Detect which cell encompasses the target text, then output its (x, y) center coordinate. 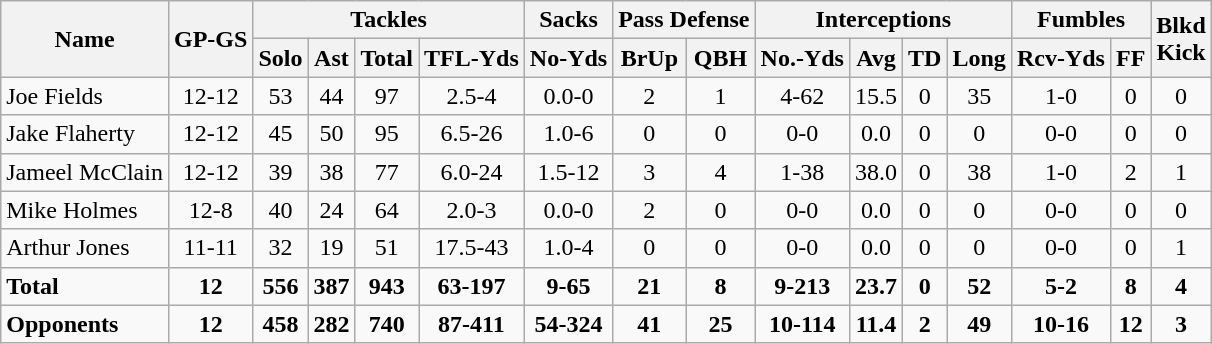
387 (332, 286)
Mike Holmes (85, 210)
556 (280, 286)
39 (280, 172)
19 (332, 248)
77 (387, 172)
49 (979, 324)
44 (332, 96)
15.5 (876, 96)
TD (925, 58)
Long (979, 58)
Pass Defense (684, 20)
740 (387, 324)
24 (332, 210)
Fumbles (1080, 20)
40 (280, 210)
97 (387, 96)
41 (650, 324)
87-411 (472, 324)
35 (979, 96)
BlkdKick (1181, 39)
6.5-26 (472, 134)
21 (650, 286)
23.7 (876, 286)
QBH (720, 58)
Name (85, 39)
2.0-3 (472, 210)
Arthur Jones (85, 248)
Jake Flaherty (85, 134)
1.5-12 (568, 172)
9-65 (568, 286)
Interceptions (883, 20)
1.0-6 (568, 134)
943 (387, 286)
32 (280, 248)
Solo (280, 58)
No.-Yds (802, 58)
6.0-24 (472, 172)
12-8 (210, 210)
52 (979, 286)
2.5-4 (472, 96)
FF (1130, 58)
53 (280, 96)
Rcv-Yds (1060, 58)
1-38 (802, 172)
No-Yds (568, 58)
50 (332, 134)
54-324 (568, 324)
5-2 (1060, 286)
51 (387, 248)
Sacks (568, 20)
95 (387, 134)
25 (720, 324)
17.5-43 (472, 248)
1.0-4 (568, 248)
45 (280, 134)
BrUp (650, 58)
Joe Fields (85, 96)
Avg (876, 58)
38.0 (876, 172)
Tackles (388, 20)
TFL-Yds (472, 58)
64 (387, 210)
Opponents (85, 324)
Ast (332, 58)
Jameel McClain (85, 172)
9-213 (802, 286)
11-11 (210, 248)
11.4 (876, 324)
458 (280, 324)
282 (332, 324)
10-16 (1060, 324)
63-197 (472, 286)
4-62 (802, 96)
10-114 (802, 324)
GP-GS (210, 39)
